For the text-containing cell, return its midpoint in [x, y] coordinate format. 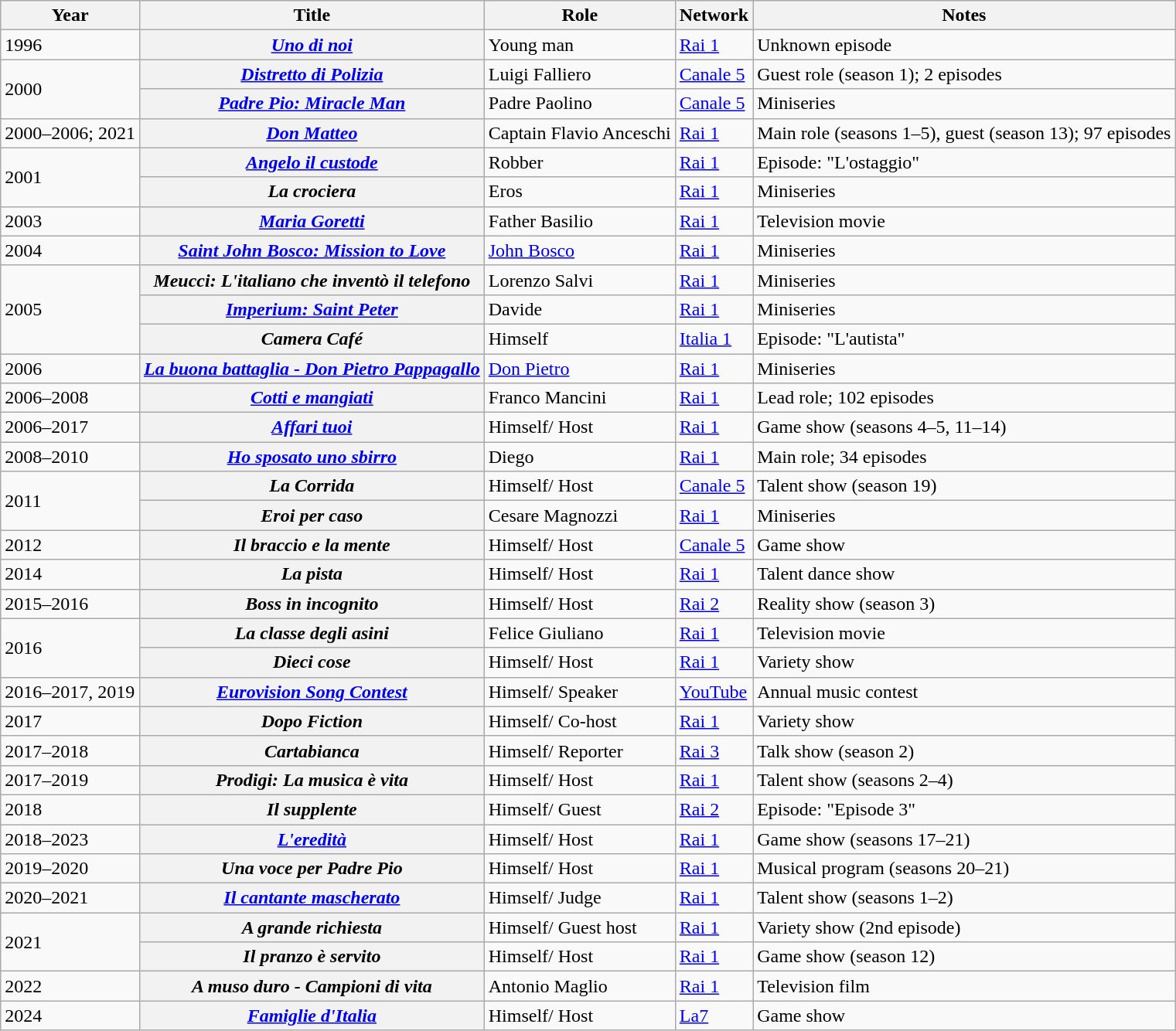
Musical program (seasons 20–21) [964, 869]
La crociera [312, 192]
Main role (seasons 1–5), guest (season 13); 97 episodes [964, 133]
Main role; 34 episodes [964, 457]
Antonio Maglio [580, 986]
Television film [964, 986]
2019–2020 [70, 869]
Eurovision Song Contest [312, 692]
Distretto di Polizia [312, 74]
Diego [580, 457]
Felice Giuliano [580, 633]
La Corrida [312, 486]
La buona battaglia - Don Pietro Pappagallo [312, 369]
Ho sposato uno sbirro [312, 457]
Dopo Fiction [312, 721]
2017 [70, 721]
Dieci cose [312, 662]
Himself/ Speaker [580, 692]
2003 [70, 221]
Padre Pio: Miracle Man [312, 104]
2008–2010 [70, 457]
Boss in incognito [312, 604]
Italia 1 [714, 339]
Don Pietro [580, 369]
Il supplente [312, 809]
Episode: "L'ostaggio" [964, 162]
La pista [312, 574]
2000 [70, 89]
Unknown episode [964, 45]
2001 [70, 177]
Guest role (season 1); 2 episodes [964, 74]
Annual music contest [964, 692]
Camera Café [312, 339]
Himself/ Reporter [580, 750]
Game show (seasons 4–5, 11–14) [964, 427]
L'eredità [312, 839]
Himself/ Judge [580, 898]
2018 [70, 809]
Rai 3 [714, 750]
Himself/ Guest [580, 809]
Luigi Falliero [580, 74]
2020–2021 [70, 898]
2005 [70, 309]
Padre Paolino [580, 104]
Reality show (season 3) [964, 604]
2011 [70, 501]
2006 [70, 369]
Notes [964, 15]
Uno di noi [312, 45]
2018–2023 [70, 839]
2017–2019 [70, 780]
A muso duro - Campioni di vita [312, 986]
Cartabianca [312, 750]
Himself [580, 339]
2016 [70, 648]
2024 [70, 1016]
A grande richiesta [312, 927]
2012 [70, 545]
Episode: "Episode 3" [964, 809]
La7 [714, 1016]
Il pranzo è servito [312, 957]
Game show (season 12) [964, 957]
Davide [580, 309]
Title [312, 15]
Game show (seasons 17–21) [964, 839]
Lorenzo Salvi [580, 280]
Cesare Magnozzi [580, 515]
Variety show (2nd episode) [964, 927]
Talent show (season 19) [964, 486]
Don Matteo [312, 133]
Meucci: L'italiano che inventò il telefono [312, 280]
Talent show (seasons 2–4) [964, 780]
Eroi per caso [312, 515]
2004 [70, 250]
Il braccio e la mente [312, 545]
Young man [580, 45]
2006–2017 [70, 427]
Imperium: Saint Peter [312, 309]
2015–2016 [70, 604]
Captain Flavio Anceschi [580, 133]
Lead role; 102 episodes [964, 398]
Himself/ Co-host [580, 721]
2017–2018 [70, 750]
2006–2008 [70, 398]
1996 [70, 45]
Role [580, 15]
Talk show (season 2) [964, 750]
Talent dance show [964, 574]
Episode: "L'autista" [964, 339]
2000–2006; 2021 [70, 133]
Himself/ Guest host [580, 927]
Cotti e mangiati [312, 398]
John Bosco [580, 250]
YouTube [714, 692]
2022 [70, 986]
Famiglie d'Italia [312, 1016]
2016–2017, 2019 [70, 692]
Robber [580, 162]
Franco Mancini [580, 398]
Il cantante mascherato [312, 898]
Angelo il custode [312, 162]
Saint John Bosco: Mission to Love [312, 250]
Father Basilio [580, 221]
Affari tuoi [312, 427]
2021 [70, 942]
Una voce per Padre Pio [312, 869]
2014 [70, 574]
Network [714, 15]
Prodigi: La musica è vita [312, 780]
Maria Goretti [312, 221]
Eros [580, 192]
La classe degli asini [312, 633]
Talent show (seasons 1–2) [964, 898]
Year [70, 15]
